Pinpoint the cell where the given text exists, returning its [X, Y] midpoint coordinate. 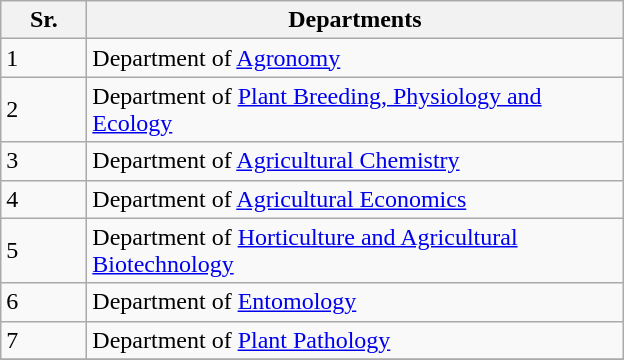
7 [44, 340]
1 [44, 58]
4 [44, 199]
Departments [355, 20]
Department of Agricultural Economics [355, 199]
Department of Plant Pathology [355, 340]
Department of Horticulture and Agricultural Biotechnology [355, 250]
2 [44, 110]
Department of Plant Breeding, Physiology and Ecology [355, 110]
3 [44, 161]
Department of Entomology [355, 302]
5 [44, 250]
Department of Agricultural Chemistry [355, 161]
Department of Agronomy [355, 58]
Sr. [44, 20]
6 [44, 302]
